Determine the (X, Y) coordinate at the center of the cell enclosing the given text.  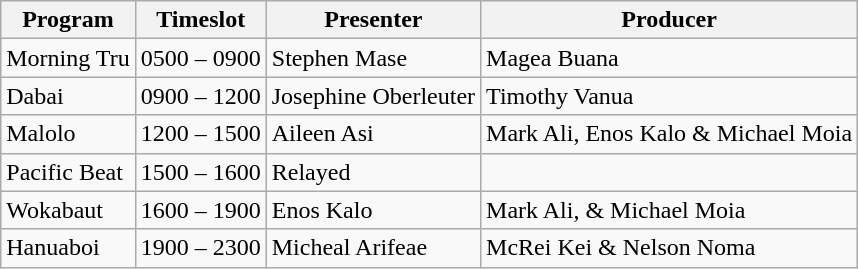
Program (68, 20)
Hanuaboi (68, 248)
McRei Kei & Nelson Noma (670, 248)
Presenter (373, 20)
Pacific Beat (68, 172)
Malolo (68, 134)
Morning Tru (68, 58)
Enos Kalo (373, 210)
0900 – 1200 (200, 96)
Relayed (373, 172)
Micheal Arifeae (373, 248)
0500 – 0900 (200, 58)
1900 – 2300 (200, 248)
Timothy Vanua (670, 96)
Dabai (68, 96)
Stephen Mase (373, 58)
1600 – 1900 (200, 210)
Producer (670, 20)
Magea Buana (670, 58)
1200 – 1500 (200, 134)
1500 – 1600 (200, 172)
Mark Ali, & Michael Moia (670, 210)
Josephine Oberleuter (373, 96)
Wokabaut (68, 210)
Timeslot (200, 20)
Aileen Asi (373, 134)
Mark Ali, Enos Kalo & Michael Moia (670, 134)
